Extract the (x, y) coordinate from the center of the cell holding the provided text.  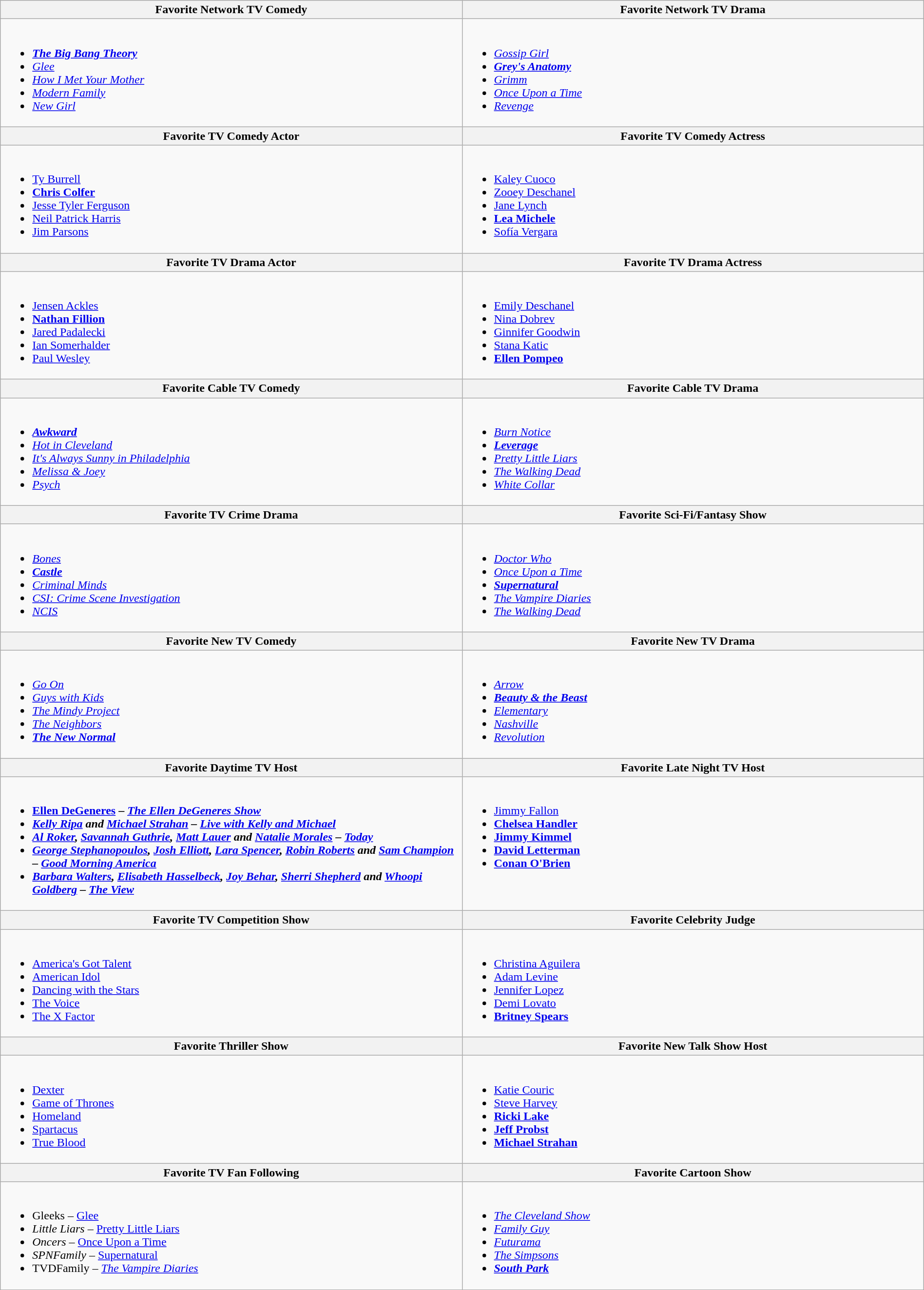
Favorite Thriller Show (231, 1046)
Favorite TV Competition Show (231, 920)
Doctor WhoOnce Upon a TimeSupernaturalThe Vampire DiariesThe Walking Dead (693, 578)
Favorite Late Night TV Host (693, 768)
Ty BurrellChris ColferJesse Tyler FergusonNeil Patrick HarrisJim Parsons (231, 199)
Favorite Daytime TV Host (231, 768)
Favorite TV Drama Actress (693, 262)
Gleeks – GleeLittle Liars – Pretty Little LiarsOncers – Once Upon a TimeSPNFamily – SupernaturalTVDFamily – The Vampire Diaries (231, 1236)
Favorite Cable TV Drama (693, 388)
Favorite Cable TV Comedy (231, 388)
Favorite TV Fan Following (231, 1173)
Jimmy FallonChelsea HandlerJimmy KimmelDavid LettermanConan O'Brien (693, 844)
Emily DeschanelNina DobrevGinnifer GoodwinStana KaticEllen Pompeo (693, 326)
Favorite TV Comedy Actress (693, 136)
Burn NoticeLeveragePretty Little LiarsThe Walking DeadWhite Collar (693, 451)
ArrowBeauty & the BeastElementaryNashvilleRevolution (693, 704)
America's Got TalentAmerican IdolDancing with the StarsThe VoiceThe X Factor (231, 983)
Favorite New TV Comedy (231, 641)
Favorite Network TV Drama (693, 10)
Christina AguileraAdam LevineJennifer LopezDemi LovatoBritney Spears (693, 983)
AwkwardHot in ClevelandIt's Always Sunny in PhiladelphiaMelissa & JoeyPsych (231, 451)
Favorite Sci-Fi/Fantasy Show (693, 515)
Favorite TV Crime Drama (231, 515)
Favorite Celebrity Judge (693, 920)
Katie CouricSteve HarveyRicki LakeJeff ProbstMichael Strahan (693, 1109)
Jensen AcklesNathan FillionJared PadaleckiIan SomerhalderPaul Wesley (231, 326)
Gossip GirlGrey's AnatomyGrimmOnce Upon a TimeRevenge (693, 73)
Favorite TV Drama Actor (231, 262)
BonesCastleCriminal MindsCSI: Crime Scene InvestigationNCIS (231, 578)
Favorite TV Comedy Actor (231, 136)
The Cleveland ShowFamily GuyFuturamaThe SimpsonsSouth Park (693, 1236)
Kaley CuocoZooey DeschanelJane LynchLea MicheleSofía Vergara (693, 199)
Favorite Cartoon Show (693, 1173)
Favorite Network TV Comedy (231, 10)
The Big Bang TheoryGleeHow I Met Your MotherModern FamilyNew Girl (231, 73)
DexterGame of ThronesHomelandSpartacusTrue Blood (231, 1109)
Favorite New TV Drama (693, 641)
Go OnGuys with KidsThe Mindy ProjectThe NeighborsThe New Normal (231, 704)
Favorite New Talk Show Host (693, 1046)
